Pinpoint the cell where the given text exists, returning its [X, Y] midpoint coordinate. 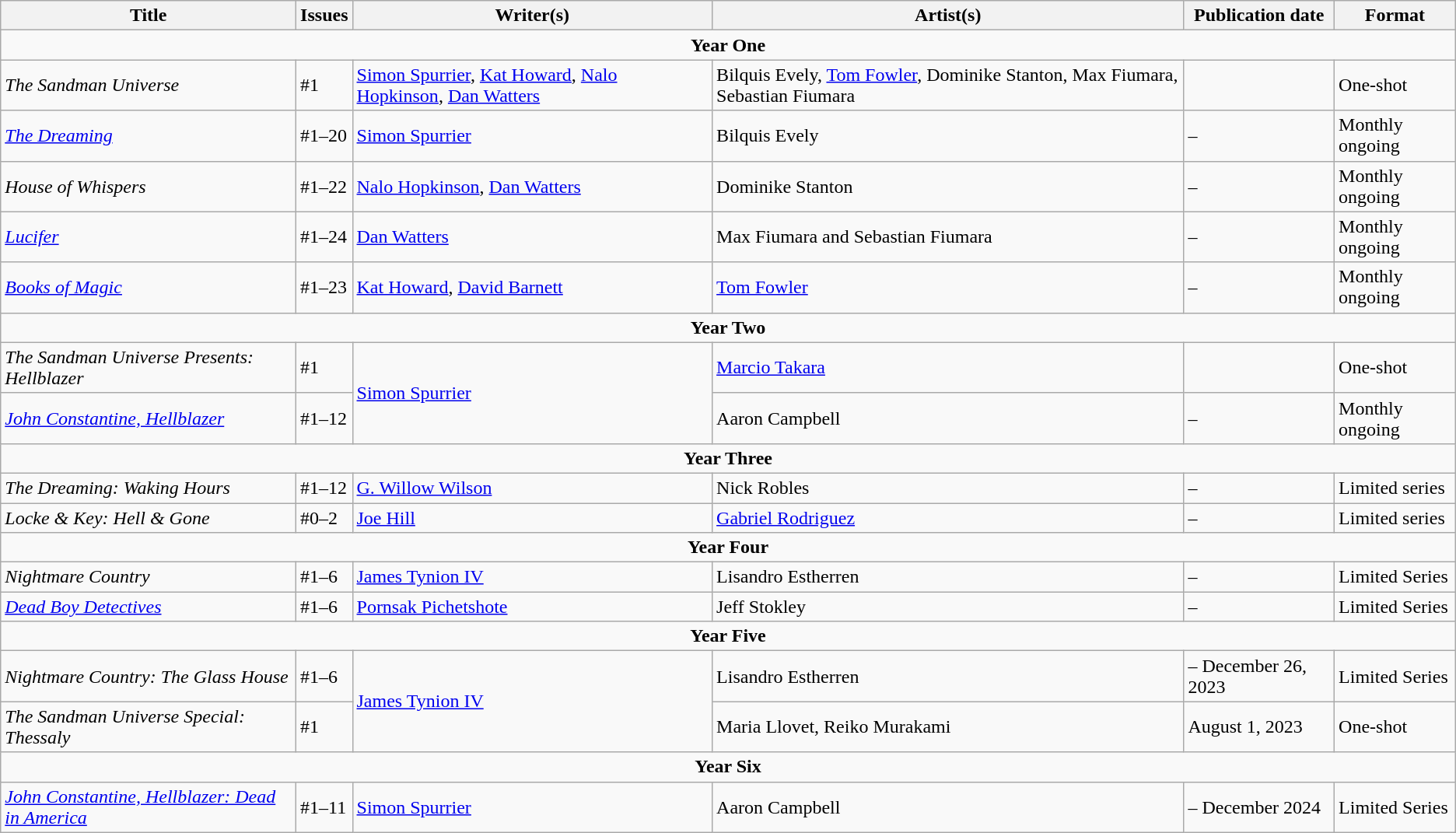
John Constantine, Hellblazer: Dead in America [149, 807]
Year Three [728, 458]
Max Fiumara and Sebastian Fiumara [948, 236]
The Sandman Universe Presents: Hellblazer [149, 367]
August 1, 2023 [1259, 726]
Artist(s) [948, 16]
Lucifer [149, 236]
Maria Llovet, Reiko Murakami [948, 726]
Nightmare Country: The Glass House [149, 677]
The Sandman Universe Special: Thessaly [149, 726]
Year Two [728, 327]
Dominike Stanton [948, 187]
Issues [324, 16]
The Dreaming [149, 135]
Title [149, 16]
Locke & Key: Hell & Gone [149, 517]
Marcio Takara [948, 367]
– December 26, 2023 [1259, 677]
Jeff Stokley [948, 607]
#1–20 [324, 135]
Pornsak Pichetshote [532, 607]
Books of Magic [149, 288]
Gabriel Rodriguez [948, 517]
#1–11 [324, 807]
John Constantine, Hellblazer [149, 418]
#1–24 [324, 236]
Bilquis Evely [948, 135]
The Dreaming: Waking Hours [149, 488]
Nalo Hopkinson, Dan Watters [532, 187]
Kat Howard, David Barnett [532, 288]
#1–22 [324, 187]
Bilquis Evely, Tom Fowler, Dominike Stanton, Max Fiumara, Sebastian Fiumara [948, 86]
Tom Fowler [948, 288]
Nightmare Country [149, 577]
Joe Hill [532, 517]
Dan Watters [532, 236]
#0–2 [324, 517]
#1–23 [324, 288]
G. Willow Wilson [532, 488]
– December 2024 [1259, 807]
Year Five [728, 636]
Format [1395, 16]
Year Four [728, 548]
House of Whispers [149, 187]
Year One [728, 45]
Dead Boy Detectives [149, 607]
Nick Robles [948, 488]
Writer(s) [532, 16]
Publication date [1259, 16]
Year Six [728, 767]
The Sandman Universe [149, 86]
Simon Spurrier, Kat Howard, Nalo Hopkinson, Dan Watters [532, 86]
